From the cell containing the given text, extract its center point as [x, y] coordinate. 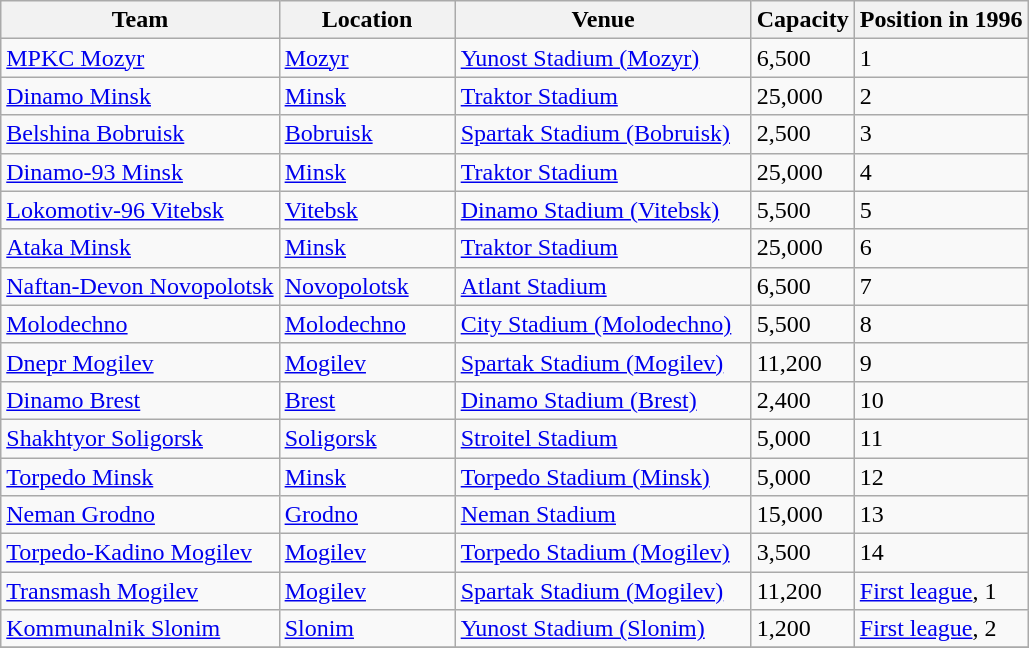
City Stadium (Molodechno) [603, 324]
14 [941, 553]
Neman Stadium [603, 515]
Belshina Bobruisk [140, 134]
Bobruisk [367, 134]
Dinamo Stadium (Brest) [603, 400]
Capacity [802, 20]
Venue [603, 20]
Grodno [367, 515]
Team [140, 20]
Dinamo Stadium (Vitebsk) [603, 210]
Yunost Stadium (Mozyr) [603, 58]
Lokomotiv-96 Vitebsk [140, 210]
1 [941, 58]
Brest [367, 400]
8 [941, 324]
Shakhtyor Soligorsk [140, 438]
Atlant Stadium [603, 286]
Torpedo Minsk [140, 477]
Soligorsk [367, 438]
Novopolotsk [367, 286]
Location [367, 20]
7 [941, 286]
Torpedo Stadium (Mogilev) [603, 553]
Ataka Minsk [140, 248]
Dinamo Minsk [140, 96]
First league, 2 [941, 629]
Transmash Mogilev [140, 591]
15,000 [802, 515]
Mozyr [367, 58]
Naftan-Devon Novopolotsk [140, 286]
Yunost Stadium (Slonim) [603, 629]
Spartak Stadium (Bobruisk) [603, 134]
2 [941, 96]
Vitebsk [367, 210]
Dinamo Brest [140, 400]
Torpedo Stadium (Minsk) [603, 477]
6 [941, 248]
10 [941, 400]
Torpedo-Kadino Mogilev [140, 553]
1,200 [802, 629]
Neman Grodno [140, 515]
MPKC Mozyr [140, 58]
11 [941, 438]
9 [941, 362]
Dnepr Mogilev [140, 362]
4 [941, 172]
5 [941, 210]
3 [941, 134]
3,500 [802, 553]
2,500 [802, 134]
Dinamo-93 Minsk [140, 172]
First league, 1 [941, 591]
Position in 1996 [941, 20]
Kommunalnik Slonim [140, 629]
2,400 [802, 400]
Slonim [367, 629]
12 [941, 477]
Stroitel Stadium [603, 438]
13 [941, 515]
